For the text-containing cell, return its midpoint in [X, Y] coordinate format. 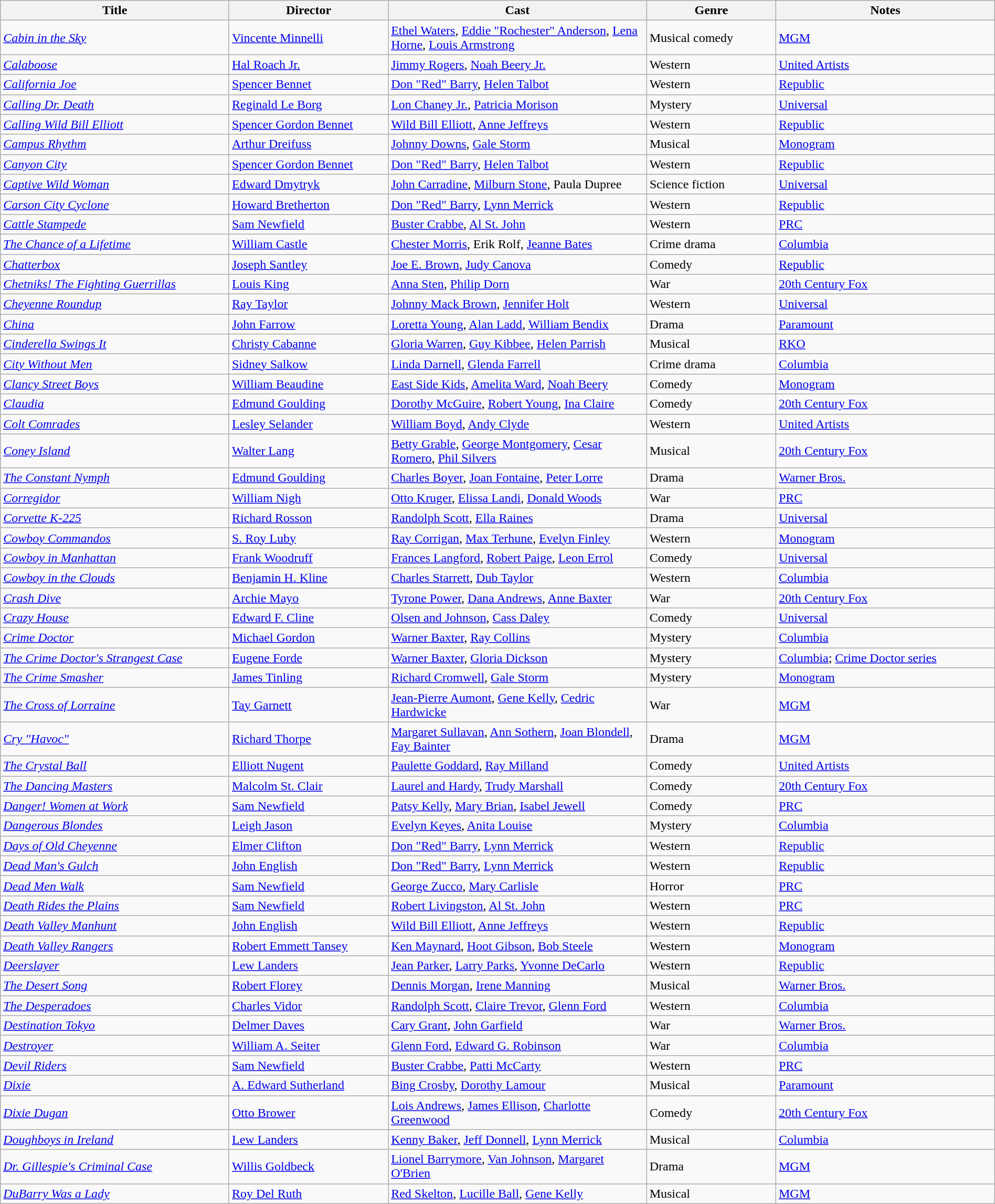
The Constant Nymph [115, 478]
Coney Island [115, 451]
John Carradine, Milburn Stone, Paula Dupree [517, 184]
Robert Livingston, Al St. John [517, 905]
Destroyer [115, 1046]
Edward F. Cline [309, 618]
Leigh Jason [309, 826]
Olsen and Johnson, Cass Daley [517, 618]
Malcolm St. Clair [309, 786]
Doughboys in Ireland [115, 1139]
Vincente Minnelli [309, 38]
Frances Langford, Robert Paige, Leon Errol [517, 558]
Jean Parker, Larry Parks, Yvonne DeCarlo [517, 966]
Warner Baxter, Ray Collins [517, 638]
Cowboy Commandos [115, 538]
The Desert Song [115, 986]
Ray Corrigan, Max Terhune, Evelyn Finley [517, 538]
Lois Andrews, James Ellison, Charlotte Greenwood [517, 1112]
Title [115, 10]
Calaboose [115, 65]
Richard Thorpe [309, 739]
Canyon City [115, 164]
California Joe [115, 84]
East Side Kids, Amelita Ward, Noah Beery [517, 384]
Eugene Forde [309, 658]
Hal Roach Jr. [309, 65]
Days of Old Cheyenne [115, 846]
Elmer Clifton [309, 846]
Ken Maynard, Hoot Gibson, Bob Steele [517, 946]
Cowboy in Manhattan [115, 558]
Gloria Warren, Guy Kibbee, Helen Parrish [517, 344]
Columbia; Crime Doctor series [885, 658]
Carson City Cyclone [115, 204]
Charles Boyer, Joan Fontaine, Peter Lorre [517, 478]
William Boyd, Andy Clyde [517, 424]
Michael Gordon [309, 638]
Notes [885, 10]
Chatterbox [115, 264]
The Crime Smasher [115, 678]
Patsy Kelly, Mary Brian, Isabel Jewell [517, 806]
Buster Crabbe, Al St. John [517, 224]
Danger! Women at Work [115, 806]
Arthur Dreifuss [309, 144]
Cattle Stampede [115, 224]
Louis King [309, 284]
Linda Darnell, Glenda Farrell [517, 364]
Destination Tokyo [115, 1026]
William A. Seiter [309, 1046]
Sidney Salkow [309, 364]
Chetniks! The Fighting Guerrillas [115, 284]
Richard Rosson [309, 518]
DuBarry Was a Lady [115, 1194]
Cinderella Swings It [115, 344]
Crash Dive [115, 598]
City Without Men [115, 364]
Laurel and Hardy, Trudy Marshall [517, 786]
Claudia [115, 404]
Willis Goldbeck [309, 1167]
Lesley Selander [309, 424]
John Farrow [309, 324]
Crime Doctor [115, 638]
Walter Lang [309, 451]
Kenny Baker, Jeff Donnell, Lynn Merrick [517, 1139]
Margaret Sullavan, Ann Sothern, Joan Blondell, Fay Bainter [517, 739]
Randolph Scott, Ella Raines [517, 518]
Ray Taylor [309, 304]
Dr. Gillespie's Criminal Case [115, 1167]
Johnny Downs, Gale Storm [517, 144]
Crazy House [115, 618]
Death Rides the Plains [115, 905]
Bing Crosby, Dorothy Lamour [517, 1085]
Colt Comrades [115, 424]
Chester Morris, Erik Rolf, Jeanne Bates [517, 244]
James Tinling [309, 678]
Johnny Mack Brown, Jennifer Holt [517, 304]
Jean-Pierre Aumont, Gene Kelly, Cedric Hardwicke [517, 705]
Clancy Street Boys [115, 384]
Reginald Le Borg [309, 104]
Death Valley Rangers [115, 946]
Lon Chaney Jr., Patricia Morison [517, 104]
Joe E. Brown, Judy Canova [517, 264]
Spencer Bennet [309, 84]
Dennis Morgan, Irene Manning [517, 986]
The Crystal Ball [115, 766]
Cowboy in the Clouds [115, 578]
Cabin in the Sky [115, 38]
Charles Starrett, Dub Taylor [517, 578]
George Zucco, Mary Carlisle [517, 886]
Tyrone Power, Dana Andrews, Anne Baxter [517, 598]
The Desperadoes [115, 1006]
Dixie Dugan [115, 1112]
Buster Crabbe, Patti McCarty [517, 1066]
Elliott Nugent [309, 766]
The Chance of a Lifetime [115, 244]
Cary Grant, John Garfield [517, 1026]
Edward Dmytryk [309, 184]
Ethel Waters, Eddie "Rochester" Anderson, Lena Horne, Louis Armstrong [517, 38]
Otto Brower [309, 1112]
Director [309, 10]
Death Valley Manhunt [115, 925]
Delmer Daves [309, 1026]
Calling Dr. Death [115, 104]
Paulette Goddard, Ray Milland [517, 766]
Dixie [115, 1085]
Dead Men Walk [115, 886]
Devil Riders [115, 1066]
Anna Sten, Philip Dorn [517, 284]
Horror [711, 886]
Jimmy Rogers, Noah Beery Jr. [517, 65]
Lionel Barrymore, Van Johnson, Margaret O'Brien [517, 1167]
Randolph Scott, Claire Trevor, Glenn Ford [517, 1006]
Betty Grable, George Montgomery, Cesar Romero, Phil Silvers [517, 451]
Campus Rhythm [115, 144]
Dead Man's Gulch [115, 866]
RKO [885, 344]
Howard Bretherton [309, 204]
Tay Garnett [309, 705]
Richard Cromwell, Gale Storm [517, 678]
Dangerous Blondes [115, 826]
Red Skelton, Lucille Ball, Gene Kelly [517, 1194]
Cheyenne Roundup [115, 304]
The Dancing Masters [115, 786]
Musical comedy [711, 38]
Robert Florey [309, 986]
Benjamin H. Kline [309, 578]
Dorothy McGuire, Robert Young, Ina Claire [517, 404]
William Beaudine [309, 384]
Christy Cabanne [309, 344]
Glenn Ford, Edward G. Robinson [517, 1046]
Warner Baxter, Gloria Dickson [517, 658]
Genre [711, 10]
Science fiction [711, 184]
William Castle [309, 244]
Cry "Havoc" [115, 739]
Charles Vidor [309, 1006]
Roy Del Ruth [309, 1194]
Evelyn Keyes, Anita Louise [517, 826]
Otto Kruger, Elissa Landi, Donald Woods [517, 498]
Cast [517, 10]
William Nigh [309, 498]
A. Edward Sutherland [309, 1085]
The Crime Doctor's Strangest Case [115, 658]
S. Roy Luby [309, 538]
Robert Emmett Tansey [309, 946]
China [115, 324]
Corregidor [115, 498]
Corvette K-225 [115, 518]
Archie Mayo [309, 598]
Deerslayer [115, 966]
Joseph Santley [309, 264]
Loretta Young, Alan Ladd, William Bendix [517, 324]
Calling Wild Bill Elliott [115, 124]
Frank Woodruff [309, 558]
The Cross of Lorraine [115, 705]
Captive Wild Woman [115, 184]
